Find where the given text appears and provide that cell's center as (X, Y) coordinate. 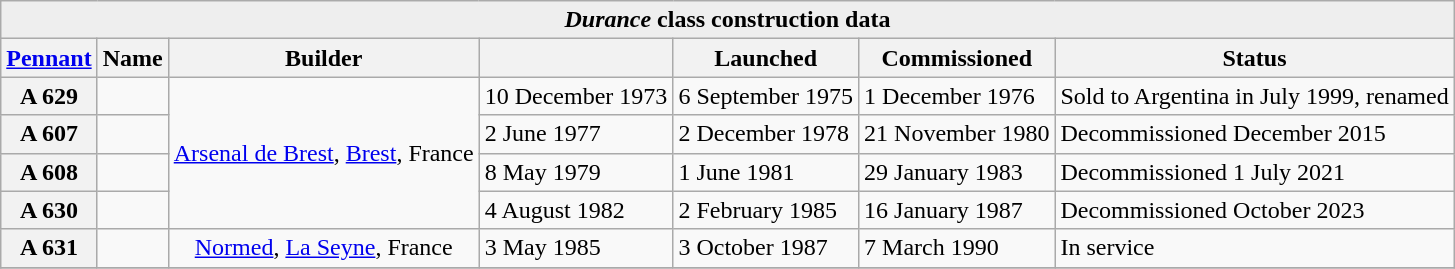
1 December 1976 (957, 96)
3 May 1985 (576, 248)
In service (1254, 248)
Sold to Argentina in July 1999, renamed (1254, 96)
A 631 (49, 248)
2 February 1985 (766, 210)
Decommissioned 1 July 2021 (1254, 172)
Arsenal de Brest, Brest, France (324, 153)
21 November 1980 (957, 134)
Name (132, 58)
Builder (324, 58)
8 May 1979 (576, 172)
6 September 1975 (766, 96)
A 608 (49, 172)
1 June 1981 (766, 172)
Decommissioned October 2023 (1254, 210)
Pennant (49, 58)
7 March 1990 (957, 248)
Durance class construction data (728, 20)
Launched (766, 58)
3 October 1987 (766, 248)
29 January 1983 (957, 172)
16 January 1987 (957, 210)
Normed, La Seyne, France (324, 248)
4 August 1982 (576, 210)
A 607 (49, 134)
A 629 (49, 96)
Decommissioned December 2015 (1254, 134)
10 December 1973 (576, 96)
2 December 1978 (766, 134)
2 June 1977 (576, 134)
Commissioned (957, 58)
A 630 (49, 210)
Status (1254, 58)
